Locate the cell with the specified text and output its (x, y) center coordinate. 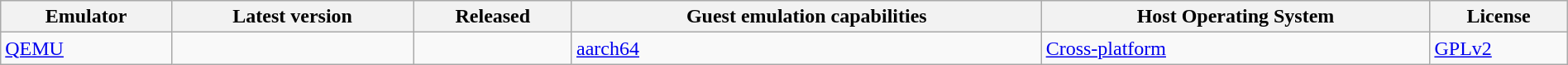
Emulator (86, 17)
Host Operating System (1236, 17)
Guest emulation capabilities (806, 17)
QEMU (86, 48)
Latest version (293, 17)
aarch64 (806, 48)
Released (493, 17)
Cross-platform (1236, 48)
GPLv2 (1499, 48)
License (1499, 17)
